For the text-containing cell, return its midpoint in (x, y) coordinate format. 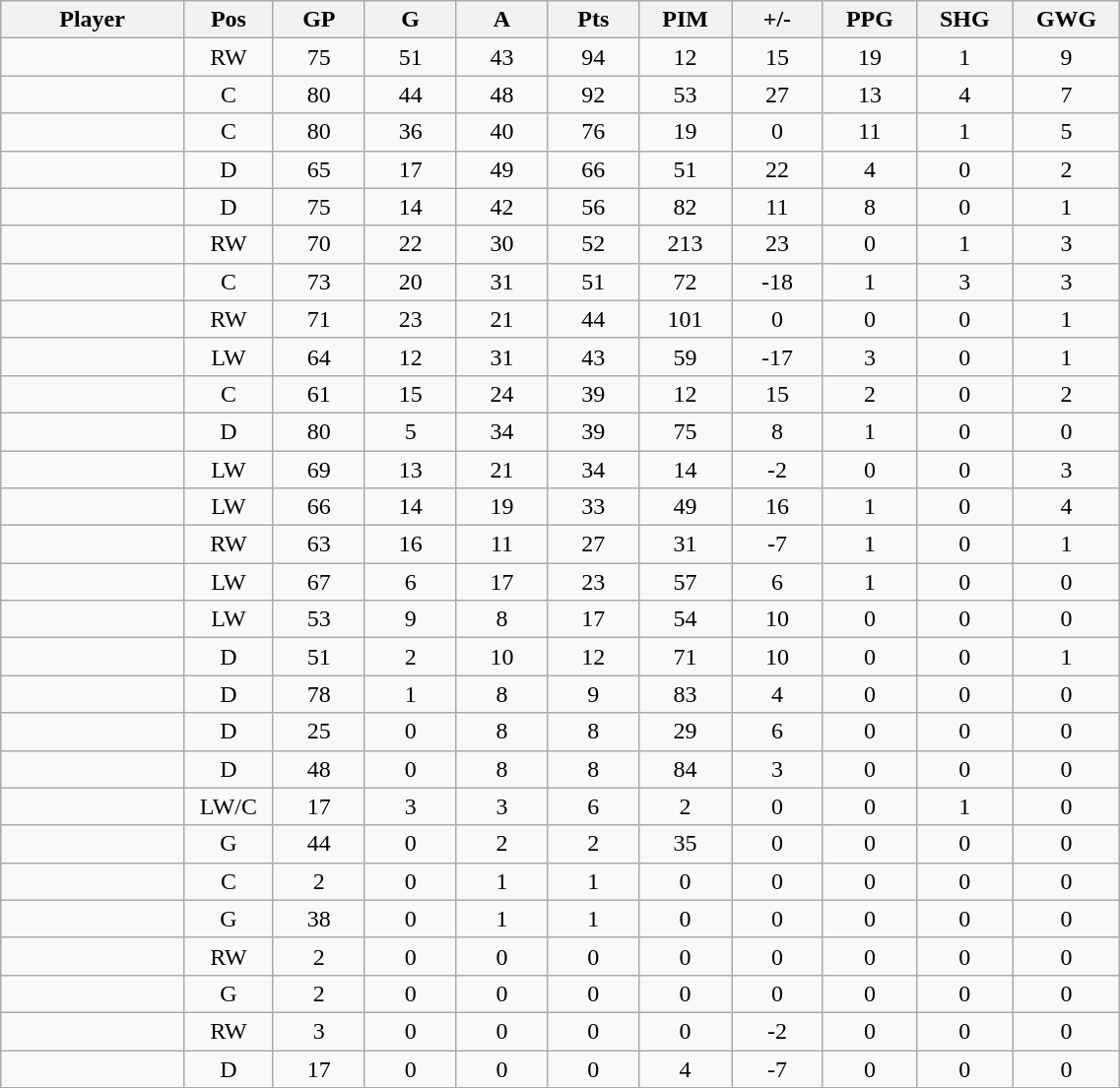
61 (319, 394)
29 (686, 732)
92 (593, 95)
GWG (1066, 20)
20 (410, 282)
65 (319, 169)
59 (686, 356)
7 (1066, 95)
30 (502, 244)
-17 (776, 356)
38 (319, 919)
73 (319, 282)
33 (593, 507)
52 (593, 244)
42 (502, 207)
82 (686, 207)
Pos (229, 20)
94 (593, 57)
67 (319, 582)
PPG (869, 20)
78 (319, 694)
PIM (686, 20)
70 (319, 244)
56 (593, 207)
54 (686, 619)
LW/C (229, 806)
+/- (776, 20)
57 (686, 582)
SHG (964, 20)
Player (93, 20)
72 (686, 282)
25 (319, 732)
64 (319, 356)
35 (686, 844)
A (502, 20)
40 (502, 132)
24 (502, 394)
76 (593, 132)
69 (319, 470)
101 (686, 319)
84 (686, 769)
83 (686, 694)
GP (319, 20)
-18 (776, 282)
36 (410, 132)
Pts (593, 20)
63 (319, 544)
213 (686, 244)
